Find where the given text appears and provide that cell's center as [x, y] coordinate. 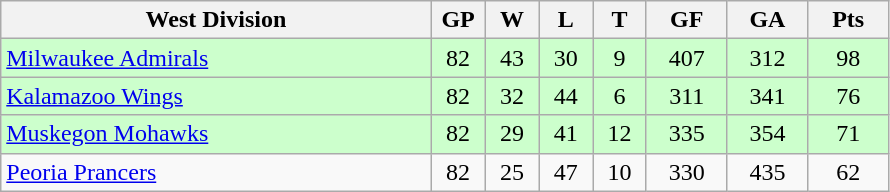
Peoria Prancers [216, 172]
435 [768, 172]
32 [512, 96]
311 [686, 96]
GA [768, 20]
44 [566, 96]
Milwaukee Admirals [216, 58]
330 [686, 172]
GP [458, 20]
25 [512, 172]
29 [512, 134]
W [512, 20]
76 [848, 96]
Muskegon Mohawks [216, 134]
341 [768, 96]
41 [566, 134]
47 [566, 172]
335 [686, 134]
Kalamazoo Wings [216, 96]
98 [848, 58]
407 [686, 58]
Pts [848, 20]
GF [686, 20]
312 [768, 58]
354 [768, 134]
9 [620, 58]
30 [566, 58]
T [620, 20]
43 [512, 58]
62 [848, 172]
West Division [216, 20]
L [566, 20]
6 [620, 96]
71 [848, 134]
12 [620, 134]
10 [620, 172]
